Find where the given text appears and provide that cell's center as [x, y] coordinate. 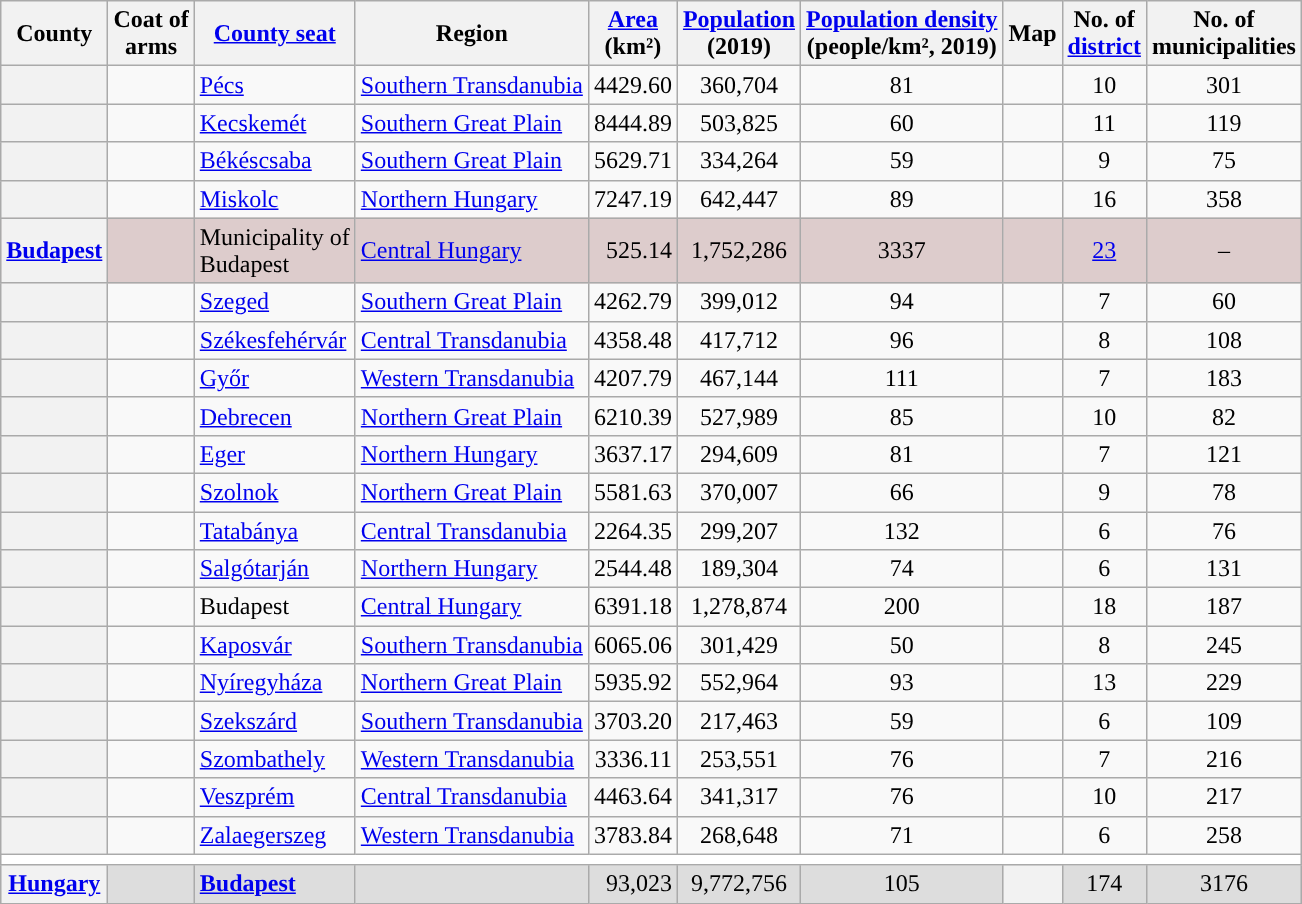
No. ofmunicipalities [1224, 34]
Hungary [54, 884]
Tatabánya [274, 531]
23 [1104, 250]
93,023 [632, 884]
89 [902, 199]
108 [1224, 340]
16 [1104, 199]
245 [1224, 645]
341,317 [738, 797]
216 [1224, 759]
200 [902, 607]
5629.71 [632, 161]
50 [902, 645]
Zalaegerszeg [274, 835]
78 [1224, 492]
74 [902, 569]
18 [1104, 607]
527,989 [738, 416]
93 [902, 683]
Debrecen [274, 416]
Region [472, 34]
370,007 [738, 492]
119 [1224, 123]
82 [1224, 416]
467,144 [738, 378]
5935.92 [632, 683]
642,447 [738, 199]
132 [902, 531]
Map [1032, 34]
– [1224, 250]
183 [1224, 378]
8444.89 [632, 123]
399,012 [738, 302]
503,825 [738, 123]
3637.17 [632, 454]
6065.06 [632, 645]
71 [902, 835]
360,704 [738, 85]
417,712 [738, 340]
Municipality ofBudapest [274, 250]
1,752,286 [738, 250]
Area(km²) [632, 34]
County seat [274, 34]
Székesfehérvár [274, 340]
Eger [274, 454]
229 [1224, 683]
3703.20 [632, 721]
2544.48 [632, 569]
Szeged [274, 302]
Coat of arms [151, 34]
358 [1224, 199]
217,463 [738, 721]
4358.48 [632, 340]
6210.39 [632, 416]
Salgótarján [274, 569]
Population(2019) [738, 34]
County [54, 34]
301,429 [738, 645]
Veszprém [274, 797]
4207.79 [632, 378]
4429.60 [632, 85]
Pécs [274, 85]
Miskolc [274, 199]
253,551 [738, 759]
75 [1224, 161]
131 [1224, 569]
2264.35 [632, 531]
94 [902, 302]
3336.11 [632, 759]
Nyíregyháza [274, 683]
109 [1224, 721]
525.14 [632, 250]
3337 [902, 250]
334,264 [738, 161]
189,304 [738, 569]
Szombathely [274, 759]
11 [1104, 123]
1,278,874 [738, 607]
258 [1224, 835]
66 [902, 492]
9,772,756 [738, 884]
5581.63 [632, 492]
Szolnok [274, 492]
217 [1224, 797]
85 [902, 416]
111 [902, 378]
294,609 [738, 454]
121 [1224, 454]
301 [1224, 85]
299,207 [738, 531]
96 [902, 340]
4262.79 [632, 302]
Szekszárd [274, 721]
7247.19 [632, 199]
174 [1104, 884]
Győr [274, 378]
Kecskemét [274, 123]
3176 [1224, 884]
268,648 [738, 835]
3783.84 [632, 835]
105 [902, 884]
552,964 [738, 683]
Kaposvár [274, 645]
Population density(people/km², 2019) [902, 34]
4463.64 [632, 797]
13 [1104, 683]
Békéscsaba [274, 161]
6391.18 [632, 607]
No. ofdistrict [1104, 34]
187 [1224, 607]
